Output the (X, Y) coordinate of the center of the cell containing the given text.  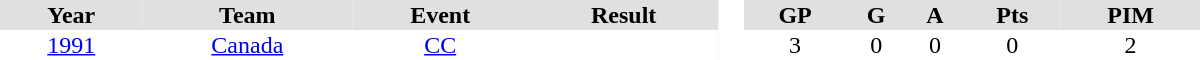
GP (795, 15)
Pts (1012, 15)
Event (440, 15)
2 (1130, 45)
A (934, 15)
PIM (1130, 15)
CC (440, 45)
Result (624, 15)
Canada (248, 45)
G (876, 15)
Team (248, 15)
Year (72, 15)
1991 (72, 45)
3 (795, 45)
